Capture the cell that displays the provided text and extract its (X, Y) central coordinate. 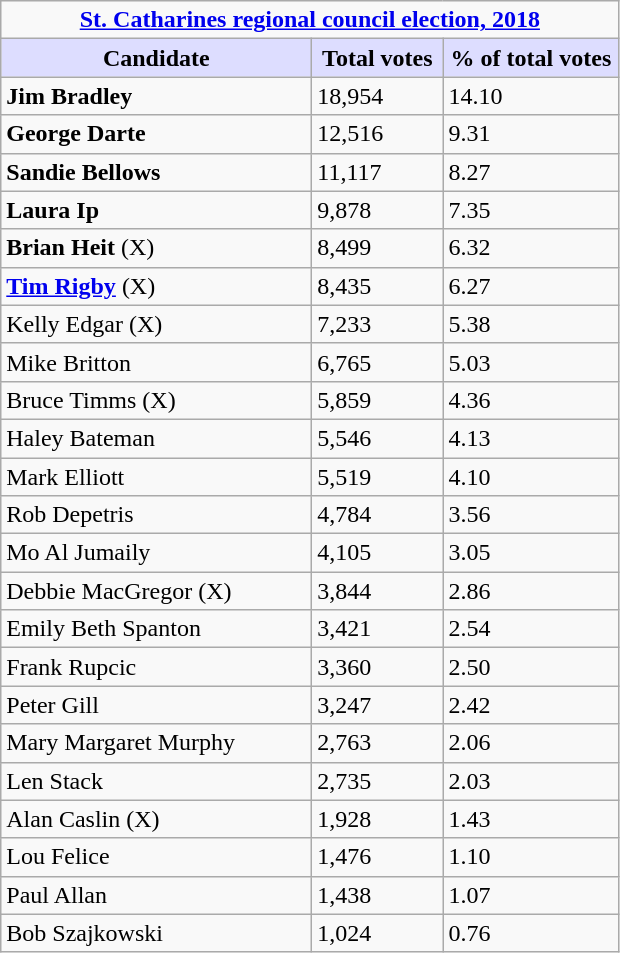
Sandie Bellows (156, 172)
Mike Britton (156, 362)
Alan Caslin (X) (156, 819)
4,784 (378, 515)
1.07 (531, 895)
Frank Rupcic (156, 667)
5,859 (378, 400)
4,105 (378, 553)
2.03 (531, 781)
% of total votes (531, 58)
18,954 (378, 96)
5,546 (378, 438)
Lou Felice (156, 857)
2.54 (531, 629)
1,024 (378, 933)
1,476 (378, 857)
3,421 (378, 629)
Debbie MacGregor (X) (156, 591)
3,844 (378, 591)
Mo Al Jumaily (156, 553)
1.10 (531, 857)
0.76 (531, 933)
Mark Elliott (156, 477)
Kelly Edgar (X) (156, 324)
9.31 (531, 134)
2.86 (531, 591)
Len Stack (156, 781)
Tim Rigby (X) (156, 286)
Emily Beth Spanton (156, 629)
Candidate (156, 58)
5.38 (531, 324)
2.06 (531, 743)
3,247 (378, 705)
14.10 (531, 96)
George Darte (156, 134)
11,117 (378, 172)
3,360 (378, 667)
4.36 (531, 400)
Brian Heit (X) (156, 248)
12,516 (378, 134)
6,765 (378, 362)
Bob Szajkowski (156, 933)
8,499 (378, 248)
Haley Bateman (156, 438)
1,928 (378, 819)
2.50 (531, 667)
1,438 (378, 895)
Rob Depetris (156, 515)
2,763 (378, 743)
Total votes (378, 58)
6.27 (531, 286)
3.56 (531, 515)
2,735 (378, 781)
Jim Bradley (156, 96)
Bruce Timms (X) (156, 400)
Mary Margaret Murphy (156, 743)
St. Catharines regional council election, 2018 (310, 20)
7.35 (531, 210)
Paul Allan (156, 895)
7,233 (378, 324)
9,878 (378, 210)
8.27 (531, 172)
4.13 (531, 438)
3.05 (531, 553)
4.10 (531, 477)
8,435 (378, 286)
5,519 (378, 477)
6.32 (531, 248)
1.43 (531, 819)
5.03 (531, 362)
2.42 (531, 705)
Laura Ip (156, 210)
Peter Gill (156, 705)
